Detect which cell encompasses the target text, then output its (x, y) center coordinate. 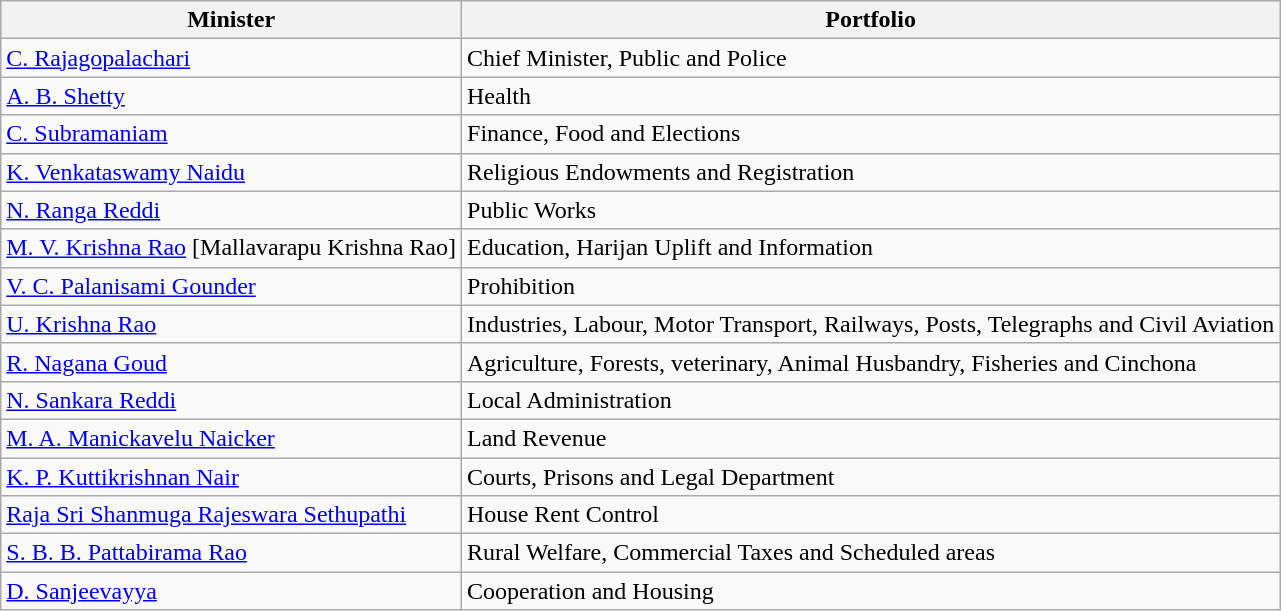
Agriculture, Forests, veterinary, Animal Husbandry, Fisheries and Cinchona (871, 362)
Education, Harijan Uplift and Information (871, 248)
V. C. Palanisami Gounder (232, 286)
R. Nagana Goud (232, 362)
C. Subramaniam (232, 134)
K. P. Kuttikrishnan Nair (232, 477)
Minister (232, 20)
House Rent Control (871, 515)
C. Rajagopalachari (232, 58)
A. B. Shetty (232, 96)
M. A. Manickavelu Naicker (232, 438)
Religious Endowments and Registration (871, 172)
Industries, Labour, Motor Transport, Railways, Posts, Telegraphs and Civil Aviation (871, 324)
Cooperation and Housing (871, 591)
Rural Welfare, Commercial Taxes and Scheduled areas (871, 553)
D. Sanjeevayya (232, 591)
S. B. B. Pattabirama Rao (232, 553)
Health (871, 96)
Prohibition (871, 286)
Chief Minister, Public and Police (871, 58)
Finance, Food and Elections (871, 134)
N. Sankara Reddi (232, 400)
N. Ranga Reddi (232, 210)
Public Works (871, 210)
Raja Sri Shanmuga Rajeswara Sethupathi (232, 515)
Land Revenue (871, 438)
U. Krishna Rao (232, 324)
M. V. Krishna Rao [Mallavarapu Krishna Rao] (232, 248)
Local Administration (871, 400)
K. Venkataswamy Naidu (232, 172)
Portfolio (871, 20)
Courts, Prisons and Legal Department (871, 477)
